Extract the [x, y] coordinate from the center of the cell holding the provided text.  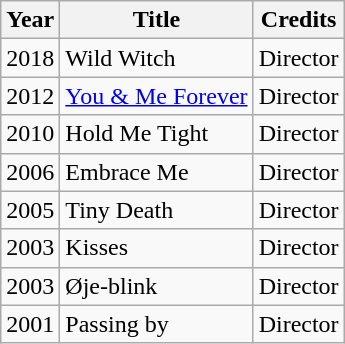
Øje-blink [156, 286]
Passing by [156, 324]
Kisses [156, 248]
Title [156, 20]
2012 [30, 96]
2005 [30, 210]
Embrace Me [156, 172]
2001 [30, 324]
Credits [298, 20]
2010 [30, 134]
Year [30, 20]
2018 [30, 58]
Tiny Death [156, 210]
Wild Witch [156, 58]
Hold Me Tight [156, 134]
You & Me Forever [156, 96]
2006 [30, 172]
